Return the [X, Y] coordinate for the center point of the cell that contains the specified text.  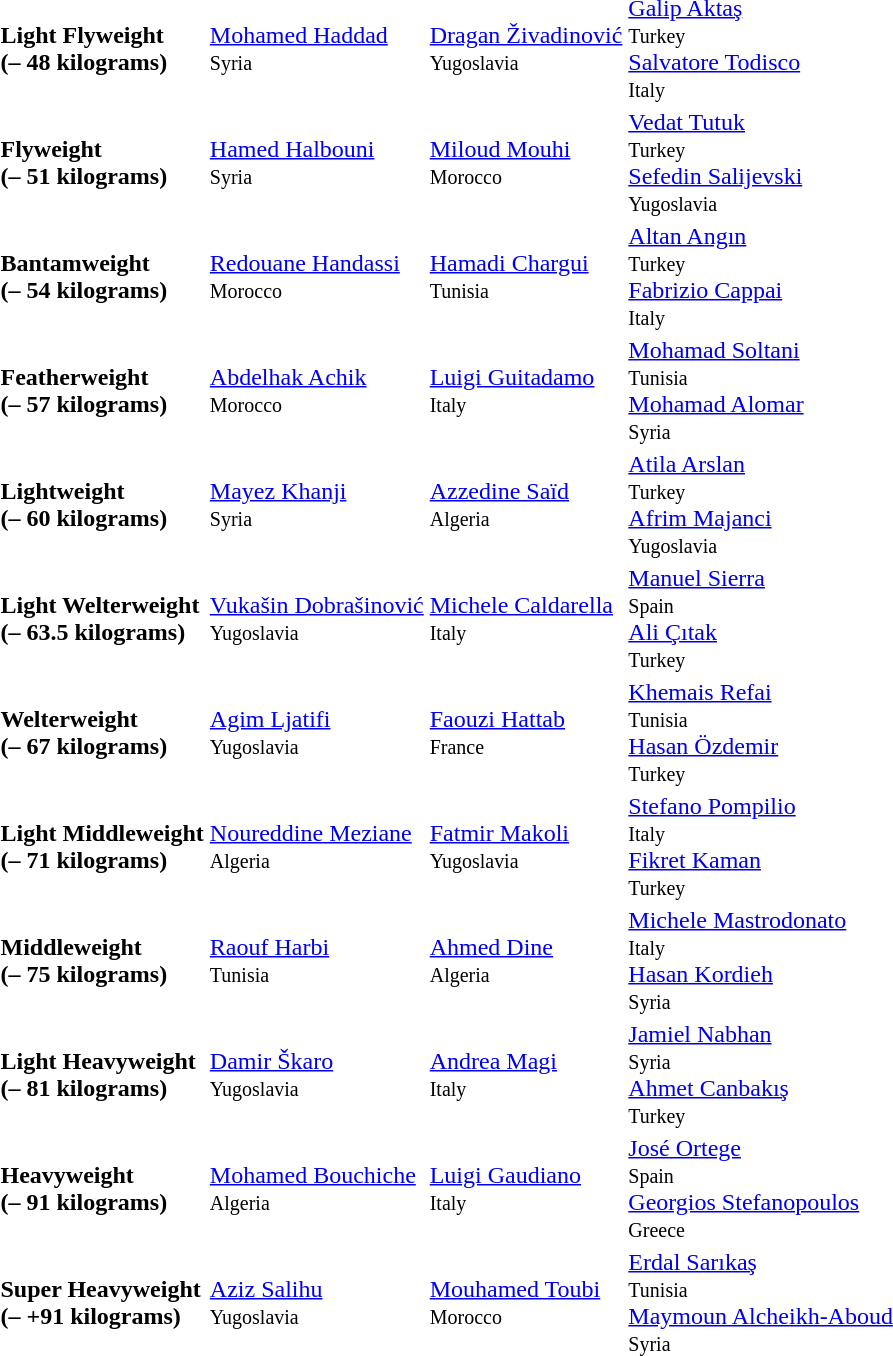
Andrea MagiItaly [526, 1074]
Redouane HandassiMorocco [316, 276]
Hamed HalbouniSyria [316, 162]
Noureddine MezianeAlgeria [316, 846]
Michele CaldarellaItaly [526, 618]
Ahmed DineAlgeria [526, 960]
Abdelhak AchikMorocco [316, 390]
Mayez KhanjiSyria [316, 504]
Azzedine SaïdAlgeria [526, 504]
Miloud MouhiMorocco [526, 162]
Vukašin DobrašinovićYugoslavia [316, 618]
Agim LjatifiYugoslavia [316, 732]
Damir ŠkaroYugoslavia [316, 1074]
Hamadi CharguiTunisia [526, 276]
Fatmir MakoliYugoslavia [526, 846]
Luigi GaudianoItaly [526, 1188]
Luigi GuitadamoItaly [526, 390]
Raouf HarbiTunisia [316, 960]
Mohamed BouchicheAlgeria [316, 1188]
Faouzi HattabFrance [526, 732]
